Return the (x, y) coordinate for the center point of the cell that contains the specified text.  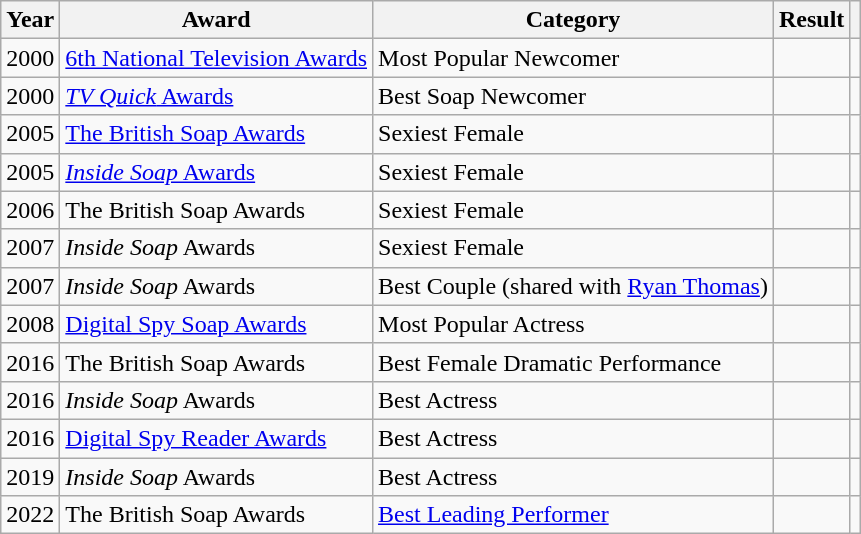
Best Couple (shared with Ryan Thomas) (574, 286)
Most Popular Newcomer (574, 58)
Digital Spy Soap Awards (216, 324)
2019 (30, 477)
Award (216, 20)
Year (30, 20)
6th National Television Awards (216, 58)
Category (574, 20)
2022 (30, 515)
2008 (30, 324)
Best Leading Performer (574, 515)
Most Popular Actress (574, 324)
Digital Spy Reader Awards (216, 438)
Best Soap Newcomer (574, 96)
2006 (30, 210)
TV Quick Awards (216, 96)
Result (811, 20)
Best Female Dramatic Performance (574, 362)
